Scan for the cell matching the given text and deliver its [x, y] coordinate at center. 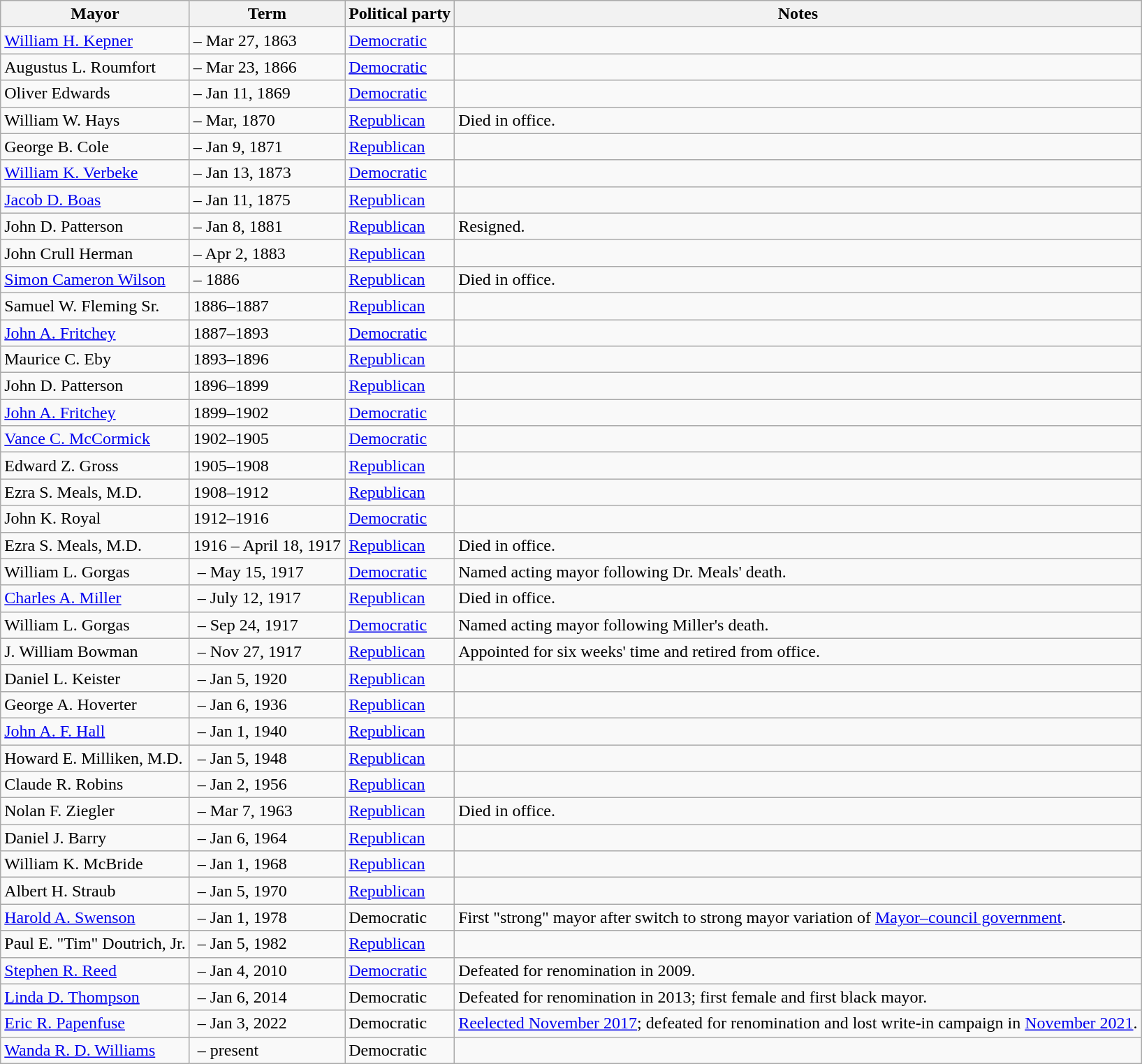
– July 12, 1917 [267, 598]
– Mar, 1870 [267, 120]
1899–1902 [267, 413]
– Jan 6, 1964 [267, 838]
– Sep 24, 1917 [267, 625]
Harold A. Swenson [95, 917]
1912–1916 [267, 519]
Defeated for renomination in 2009. [798, 970]
Wanda R. D. Williams [95, 1050]
– present [267, 1050]
Simon Cameron Wilson [95, 279]
John K. Royal [95, 519]
Daniel J. Barry [95, 838]
George A. Hoverter [95, 704]
William K. Verbeke [95, 173]
– Jan 8, 1881 [267, 226]
1905–1908 [267, 466]
1902–1905 [267, 439]
– Jan 4, 2010 [267, 970]
1896–1899 [267, 386]
Term [267, 14]
– Mar 23, 1866 [267, 67]
1916 – April 18, 1917 [267, 545]
1886–1887 [267, 306]
– Jan 3, 2022 [267, 1024]
Stephen R. Reed [95, 970]
– Jan 1, 1968 [267, 864]
– Jan 6, 1936 [267, 704]
J. William Bowman [95, 651]
William K. McBride [95, 864]
– May 15, 1917 [267, 572]
Samuel W. Fleming Sr. [95, 306]
Vance C. McCormick [95, 439]
Defeated for renomination in 2013; first female and first black mayor. [798, 997]
John A. F. Hall [95, 731]
Jacob D. Boas [95, 200]
George B. Cole [95, 147]
Charles A. Miller [95, 598]
Oliver Edwards [95, 94]
Albert H. Straub [95, 891]
– Jan 5, 1920 [267, 678]
– Jan 5, 1982 [267, 944]
John Crull Herman [95, 253]
– Jan 11, 1875 [267, 200]
1908–1912 [267, 492]
Reelected November 2017; defeated for renomination and lost write-in campaign in November 2021. [798, 1024]
Eric R. Papenfuse [95, 1024]
Resigned. [798, 226]
– Jan 9, 1871 [267, 147]
William W. Hays [95, 120]
– Nov 27, 1917 [267, 651]
Named acting mayor following Dr. Meals' death. [798, 572]
Edward Z. Gross [95, 466]
Claude R. Robins [95, 785]
Mayor [95, 14]
Named acting mayor following Miller's death. [798, 625]
– Jan 11, 1869 [267, 94]
Linda D. Thompson [95, 997]
1887–1893 [267, 333]
– Jan 1, 1978 [267, 917]
Notes [798, 14]
Political party [400, 14]
– Jan 5, 1970 [267, 891]
– Jan 1, 1940 [267, 731]
– Jan 2, 1956 [267, 785]
– Apr 2, 1883 [267, 253]
Appointed for six weeks' time and retired from office. [798, 651]
– Jan 6, 2014 [267, 997]
– Jan 5, 1948 [267, 758]
William H. Kepner [95, 40]
Nolan F. Ziegler [95, 811]
– Jan 13, 1873 [267, 173]
– Mar 7, 1963 [267, 811]
1893–1896 [267, 360]
– 1886 [267, 279]
Paul E. "Tim" Doutrich, Jr. [95, 944]
Augustus L. Roumfort [95, 67]
– Mar 27, 1863 [267, 40]
Maurice C. Eby [95, 360]
First "strong" mayor after switch to strong mayor variation of Mayor–council government. [798, 917]
Howard E. Milliken, M.D. [95, 758]
Daniel L. Keister [95, 678]
